For the text-containing cell, return its midpoint in [x, y] coordinate format. 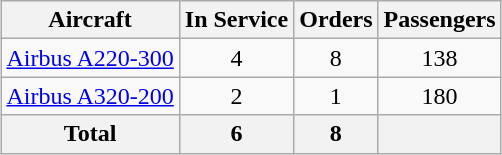
180 [440, 96]
6 [236, 134]
In Service [236, 20]
Airbus A220-300 [90, 58]
Total [90, 134]
1 [336, 96]
Aircraft [90, 20]
4 [236, 58]
2 [236, 96]
Passengers [440, 20]
Orders [336, 20]
138 [440, 58]
Airbus A320-200 [90, 96]
